Find where the given text appears and provide that cell's center as [X, Y] coordinate. 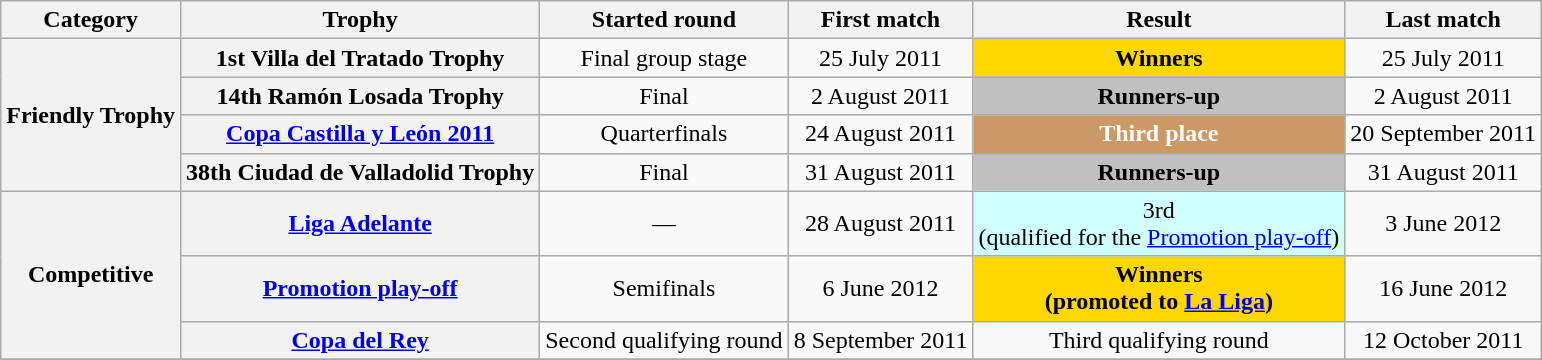
8 September 2011 [880, 340]
3 June 2012 [1444, 224]
Result [1159, 20]
Winners(promoted to La Liga) [1159, 288]
Copa Castilla y León 2011 [360, 134]
24 August 2011 [880, 134]
Friendly Trophy [91, 115]
Final group stage [664, 58]
Trophy [360, 20]
Promotion play-off [360, 288]
14th Ramón Losada Trophy [360, 96]
Third place [1159, 134]
38th Ciudad de Valladolid Trophy [360, 172]
20 September 2011 [1444, 134]
Last match [1444, 20]
Copa del Rey [360, 340]
Second qualifying round [664, 340]
First match [880, 20]
Liga Adelante [360, 224]
Semifinals [664, 288]
Third qualifying round [1159, 340]
— [664, 224]
12 October 2011 [1444, 340]
Quarterfinals [664, 134]
28 August 2011 [880, 224]
Competitive [91, 275]
Category [91, 20]
Started round [664, 20]
1st Villa del Tratado Trophy [360, 58]
6 June 2012 [880, 288]
Winners [1159, 58]
16 June 2012 [1444, 288]
3rd(qualified for the Promotion play-off) [1159, 224]
